Return the [X, Y] coordinate for the center point of the cell that contains the specified text.  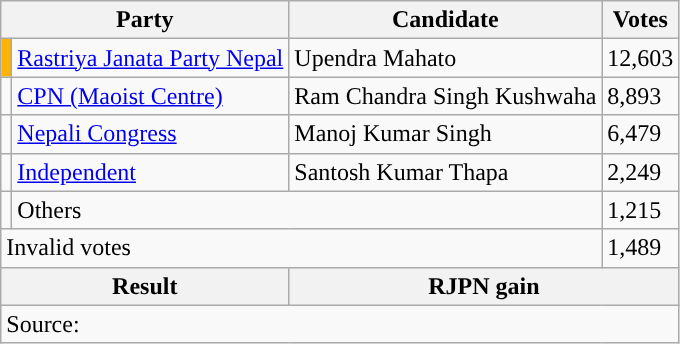
1,489 [640, 248]
6,479 [640, 134]
Santosh Kumar Thapa [446, 172]
Result [145, 286]
Manoj Kumar Singh [446, 134]
Votes [640, 20]
Nepali Congress [150, 134]
Candidate [446, 20]
Others [307, 210]
2,249 [640, 172]
Invalid votes [302, 248]
Ram Chandra Singh Kushwaha [446, 96]
Rastriya Janata Party Nepal [150, 58]
CPN (Maoist Centre) [150, 96]
Source: [340, 324]
Independent [150, 172]
Party [145, 20]
8,893 [640, 96]
1,215 [640, 210]
RJPN gain [484, 286]
12,603 [640, 58]
Upendra Mahato [446, 58]
